Capture the cell that displays the provided text and extract its (x, y) central coordinate. 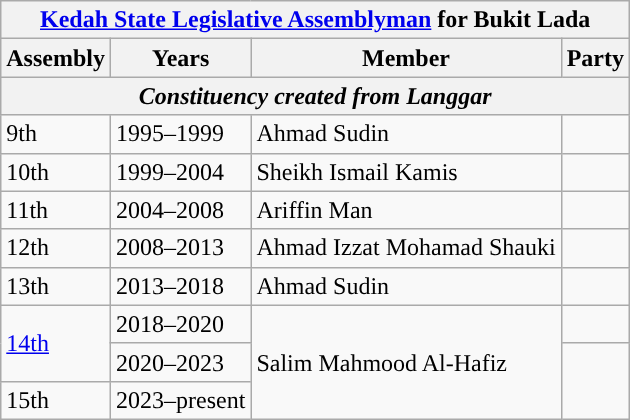
12th (56, 248)
11th (56, 210)
2023–present (180, 400)
2020–2023 (180, 362)
9th (56, 134)
2018–2020 (180, 324)
Sheikh Ismail Kamis (406, 172)
Salim Mahmood Al-Hafiz (406, 362)
13th (56, 286)
14th (56, 343)
1999–2004 (180, 172)
2013–2018 (180, 286)
15th (56, 400)
2004–2008 (180, 210)
Party (595, 58)
Years (180, 58)
Ariffin Man (406, 210)
Ahmad Izzat Mohamad Shauki (406, 248)
2008–2013 (180, 248)
Constituency created from Langgar (316, 96)
Member (406, 58)
Kedah State Legislative Assemblyman for Bukit Lada (316, 20)
10th (56, 172)
1995–1999 (180, 134)
Assembly (56, 58)
